Locate the cell with the specified text and output its [X, Y] center coordinate. 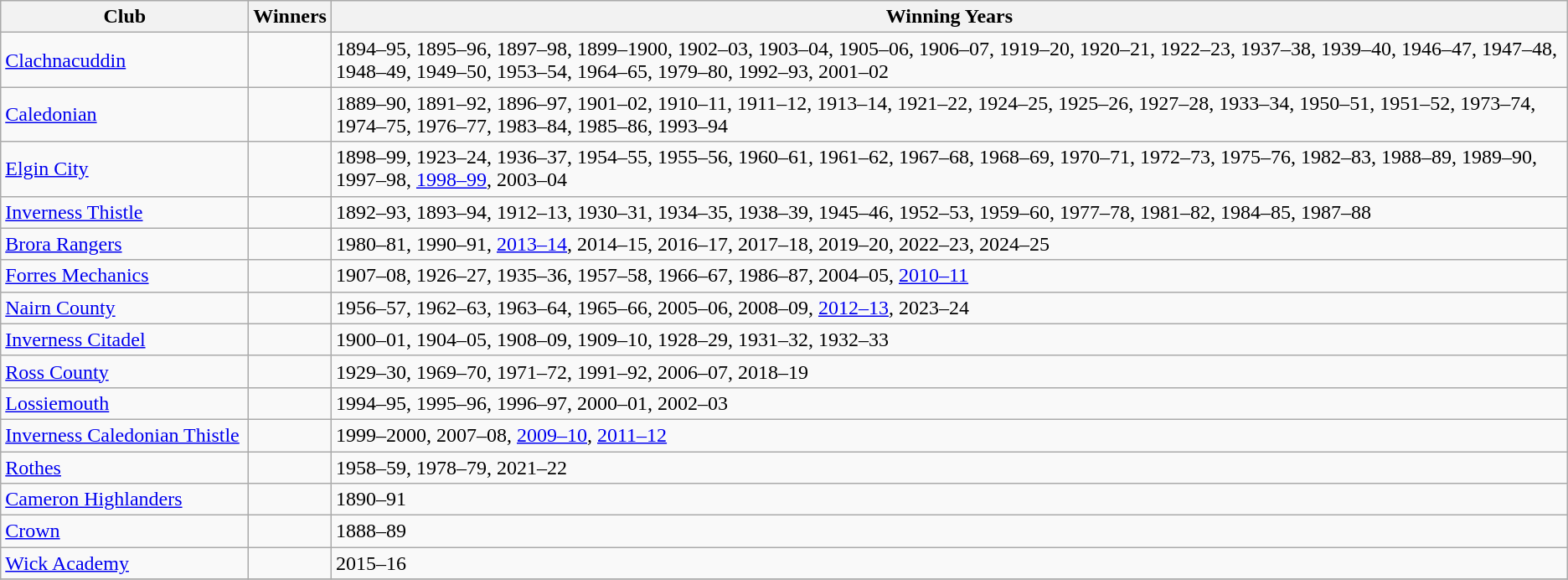
Crown [125, 531]
Brora Rangers [125, 244]
1929–30, 1969–70, 1971–72, 1991–92, 2006–07, 2018–19 [949, 371]
1958–59, 1978–79, 2021–22 [949, 467]
Winning Years [949, 17]
Rothes [125, 467]
Lossiemouth [125, 403]
Inverness Caledonian Thistle [125, 435]
Cameron Highlanders [125, 500]
Winners [290, 17]
Wick Academy [125, 563]
1892–93, 1893–94, 1912–13, 1930–31, 1934–35, 1938–39, 1945–46, 1952–53, 1959–60, 1977–78, 1981–82, 1984–85, 1987–88 [949, 212]
1900–01, 1904–05, 1908–09, 1909–10, 1928–29, 1931–32, 1932–33 [949, 339]
1888–89 [949, 531]
Inverness Thistle [125, 212]
2015–16 [949, 563]
Clachnacuddin [125, 60]
Inverness Citadel [125, 339]
1890–91 [949, 500]
Ross County [125, 371]
1999–2000, 2007–08, 2009–10, 2011–12 [949, 435]
1956–57, 1962–63, 1963–64, 1965–66, 2005–06, 2008–09, 2012–13, 2023–24 [949, 308]
Caledonian [125, 114]
Forres Mechanics [125, 276]
1980–81, 1990–91, 2013–14, 2014–15, 2016–17, 2017–18, 2019–20, 2022–23, 2024–25 [949, 244]
Nairn County [125, 308]
Club [125, 17]
1907–08, 1926–27, 1935–36, 1957–58, 1966–67, 1986–87, 2004–05, 2010–11 [949, 276]
Elgin City [125, 169]
1994–95, 1995–96, 1996–97, 2000–01, 2002–03 [949, 403]
